Extract the (x, y) coordinate from the center of the cell holding the provided text.  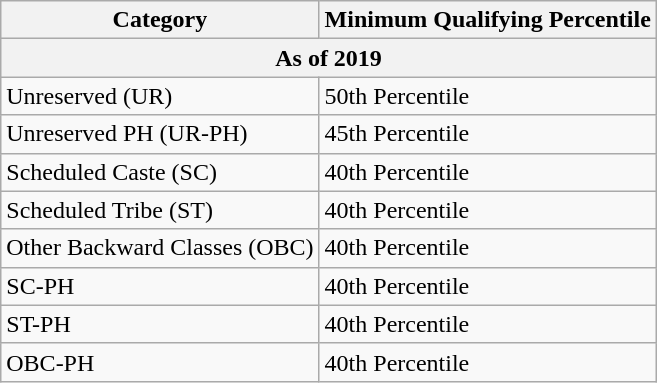
Unreserved PH (UR-PH) (160, 134)
OBC-PH (160, 362)
Other Backward Classes (OBC) (160, 248)
Scheduled Caste (SC) (160, 172)
Minimum Qualifying Percentile (488, 20)
SC-PH (160, 286)
As of 2019 (329, 58)
ST-PH (160, 324)
Scheduled Tribe (ST) (160, 210)
50th Percentile (488, 96)
45th Percentile (488, 134)
Unreserved (UR) (160, 96)
Category (160, 20)
